From the cell containing the given text, extract its center point as [x, y] coordinate. 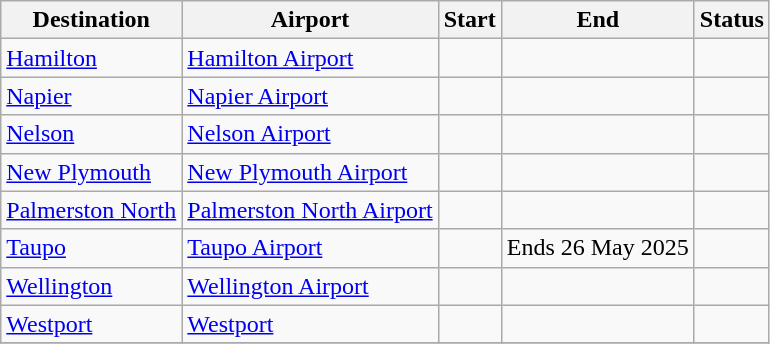
Ends 26 May 2025 [598, 248]
Palmerston North Airport [310, 210]
Wellington Airport [310, 286]
Start [470, 20]
New Plymouth [92, 172]
Hamilton [92, 58]
Napier [92, 96]
Palmerston North [92, 210]
Airport [310, 20]
Status [732, 20]
New Plymouth Airport [310, 172]
Hamilton Airport [310, 58]
End [598, 20]
Destination [92, 20]
Wellington [92, 286]
Nelson [92, 134]
Taupo Airport [310, 248]
Taupo [92, 248]
Nelson Airport [310, 134]
Napier Airport [310, 96]
